Locate the cell with the specified text and output its [X, Y] center coordinate. 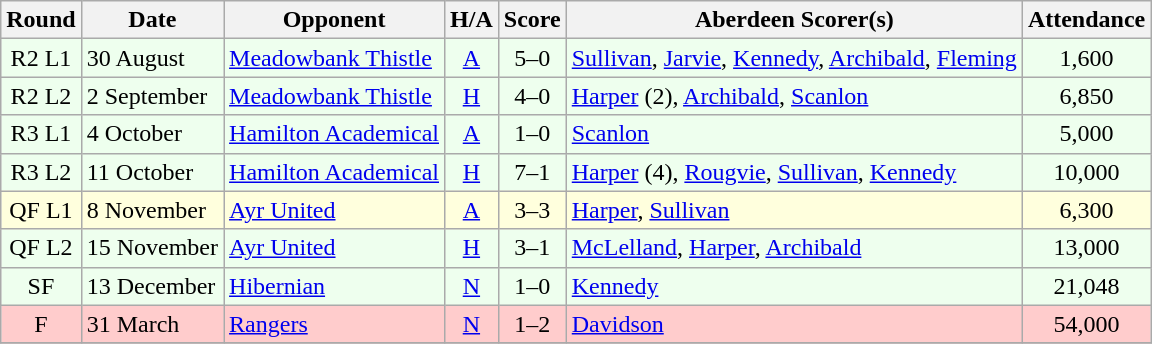
R2 L2 [41, 96]
54,000 [1086, 324]
13,000 [1086, 248]
McLelland, Harper, Archibald [794, 248]
Hibernian [334, 286]
1,600 [1086, 58]
R3 L2 [41, 172]
H/A [472, 20]
5–0 [532, 58]
R3 L1 [41, 134]
Score [532, 20]
8 November [152, 210]
7–1 [532, 172]
Round [41, 20]
QF L2 [41, 248]
Scanlon [794, 134]
10,000 [1086, 172]
Sullivan, Jarvie, Kennedy, Archibald, Fleming [794, 58]
3–3 [532, 210]
Harper, Sullivan [794, 210]
3–1 [532, 248]
Kennedy [794, 286]
Aberdeen Scorer(s) [794, 20]
Attendance [1086, 20]
4 October [152, 134]
6,300 [1086, 210]
1–2 [532, 324]
SF [41, 286]
Harper (4), Rougvie, Sullivan, Kennedy [794, 172]
Rangers [334, 324]
5,000 [1086, 134]
11 October [152, 172]
Opponent [334, 20]
QF L1 [41, 210]
Davidson [794, 324]
6,850 [1086, 96]
21,048 [1086, 286]
4–0 [532, 96]
31 March [152, 324]
30 August [152, 58]
Date [152, 20]
R2 L1 [41, 58]
13 December [152, 286]
F [41, 324]
Harper (2), Archibald, Scanlon [794, 96]
2 September [152, 96]
15 November [152, 248]
